Return the (x, y) coordinate for the center point of the cell that contains the specified text.  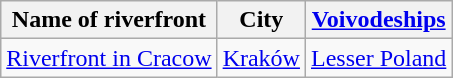
Riverfront in Cracow (109, 58)
City (261, 20)
Kraków (261, 58)
Name of riverfront (109, 20)
Voivodeships (378, 20)
Lesser Poland (378, 58)
